Pinpoint the cell where the given text exists, returning its (x, y) midpoint coordinate. 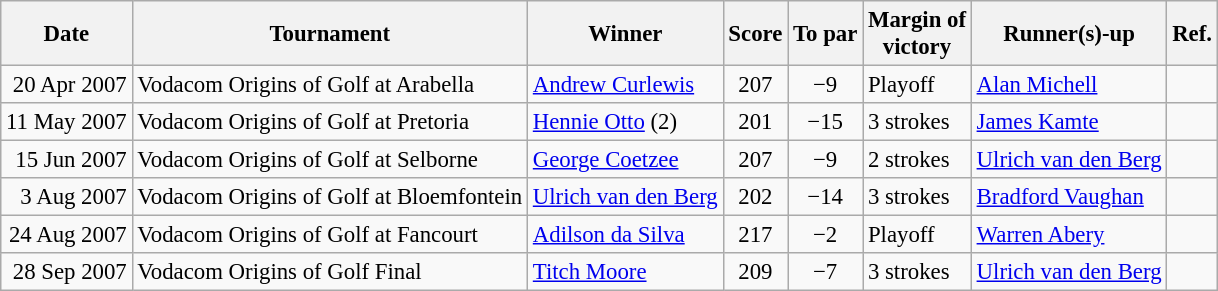
202 (756, 197)
24 Aug 2007 (66, 235)
Date (66, 34)
To par (826, 34)
Alan Michell (1069, 85)
Margin ofvictory (918, 34)
Vodacom Origins of Golf at Fancourt (330, 235)
Score (756, 34)
Warren Abery (1069, 235)
2 strokes (918, 160)
−14 (826, 197)
Tournament (330, 34)
Vodacom Origins of Golf at Selborne (330, 160)
Runner(s)-up (1069, 34)
217 (756, 235)
George Coetzee (626, 160)
Vodacom Origins of Golf at Pretoria (330, 122)
−2 (826, 235)
Bradford Vaughan (1069, 197)
15 Jun 2007 (66, 160)
3 Aug 2007 (66, 197)
11 May 2007 (66, 122)
Adilson da Silva (626, 235)
Vodacom Origins of Golf at Arabella (330, 85)
−15 (826, 122)
Andrew Curlewis (626, 85)
20 Apr 2007 (66, 85)
Winner (626, 34)
Hennie Otto (2) (626, 122)
Ref. (1192, 34)
201 (756, 122)
Vodacom Origins of Golf at Bloemfontein (330, 197)
James Kamte (1069, 122)
